Identify which cell holds the provided text, then report its [X, Y] central coordinate. 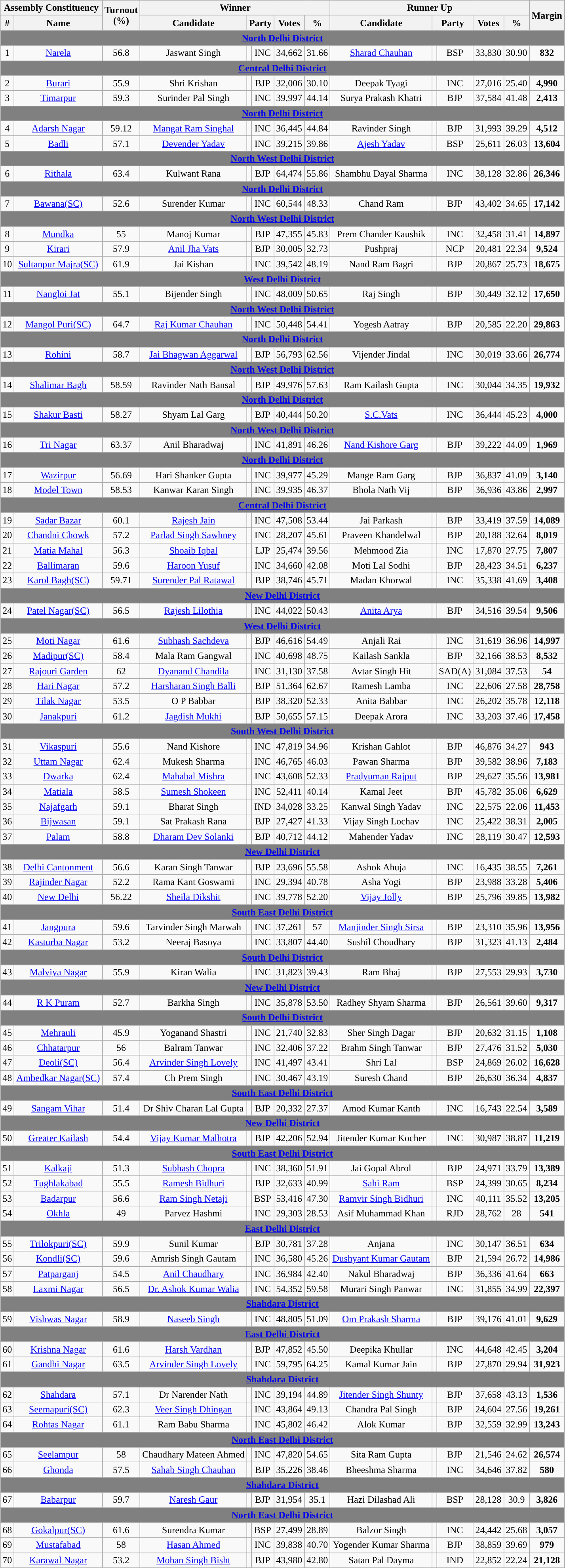
30,147 [489, 1244]
38 [7, 867]
Surya Prakash Khatri [381, 98]
56.4 [121, 1063]
23,696 [289, 867]
45.23 [516, 415]
Nand Kishore Garg [381, 445]
13,982 [547, 897]
40.14 [318, 792]
1,108 [547, 1033]
Raj Kumar Chauhan [194, 324]
40 [7, 897]
14,986 [547, 1259]
22.20 [516, 324]
15 [7, 415]
32.83 [318, 1033]
48,805 [289, 1319]
Kondli(SC) [58, 1259]
7 [7, 204]
35,878 [289, 1003]
9 [7, 249]
32,633 [289, 1184]
59 [7, 1319]
27,016 [489, 83]
52.20 [318, 897]
Rohtas Nagar [58, 1425]
33.79 [516, 1168]
27 [7, 671]
22,575 [489, 807]
50.43 [318, 611]
Sita Ram Gupta [381, 1455]
Neeraj Basoya [194, 942]
45.50 [318, 1349]
Timarpur [58, 98]
Name [58, 23]
Haroon Yusuf [194, 565]
27,499 [289, 1530]
37.46 [516, 716]
Veer Singh Dhingan [194, 1410]
32.73 [318, 249]
4,000 [547, 415]
Kasturba Nagar [58, 942]
Uttam Nagar [58, 761]
48 [7, 1078]
30,044 [489, 384]
34.35 [516, 384]
8,019 [547, 535]
47 [7, 1063]
32.99 [516, 1425]
59.12 [121, 128]
31,954 [289, 1500]
Mangol Puri(SC) [58, 324]
Harsharan Singh Balli [194, 686]
Shakur Basti [58, 415]
39,935 [289, 490]
54.49 [318, 641]
50,448 [289, 324]
18 [7, 490]
Ramesh Bidhuri [194, 1184]
30.65 [516, 1184]
38,746 [289, 580]
46,616 [289, 641]
34,662 [289, 53]
31 [7, 746]
22,606 [489, 686]
26.02 [516, 1063]
19 [7, 520]
59,795 [289, 1364]
3,140 [547, 475]
Anita Babbar [381, 701]
Kulwant Rana [194, 173]
29.93 [516, 972]
Sat Prakash Rana [194, 822]
Surender Kumar [194, 204]
59.9 [121, 1244]
Shambhu Dayal Sharma [381, 173]
Krishna Nagar [58, 1349]
25.68 [516, 1530]
3,408 [547, 580]
28,207 [289, 535]
39.56 [318, 550]
1,969 [547, 445]
31.66 [318, 53]
33,830 [489, 53]
Yoganand Shastri [194, 1033]
58.4 [121, 656]
47,508 [289, 520]
Dr Narender Nath [194, 1394]
Tri Nagar [58, 445]
46 [7, 1048]
Dharam Dev Solanki [194, 837]
2,484 [547, 942]
Avtar Singh Hit [381, 671]
36 [7, 822]
Dwarka [58, 776]
44.89 [318, 1394]
58.27 [121, 415]
Chandni Chowk [58, 535]
Trilokpuri(SC) [58, 1244]
Adarsh Nagar [58, 128]
26,202 [489, 701]
29,394 [289, 882]
26,561 [489, 1003]
Vijay Jolly [381, 897]
28,762 [489, 1214]
Patparganj [58, 1274]
Manoj Kumar [194, 234]
943 [547, 746]
Bawana(SC) [58, 204]
38.87 [516, 1138]
33,419 [489, 520]
42.40 [318, 1274]
28.89 [318, 1530]
45,802 [289, 1425]
16,743 [489, 1108]
41.09 [516, 475]
39.69 [516, 1545]
22.54 [516, 1108]
48,009 [289, 294]
42 [7, 942]
Mahabal Mishra [194, 776]
Krishan Gahlot [381, 746]
50.20 [318, 415]
# [7, 23]
60,544 [289, 204]
R K Puram [58, 1003]
48.75 [318, 656]
31,993 [489, 128]
Kamal Jeet [381, 792]
Ram Bhaj [381, 972]
3,826 [547, 1500]
23,310 [489, 927]
30,005 [289, 249]
41.01 [516, 1319]
Dr. Ashok Kumar Walia [194, 1289]
58.53 [121, 490]
1 [7, 53]
6 [7, 173]
Deepika Khullar [381, 1349]
Ramvir Singh Bidhuri [381, 1199]
37.82 [516, 1470]
63.4 [121, 173]
Yogesh Aatray [381, 324]
Deepak Tyagi [381, 83]
58.5 [121, 792]
20,632 [489, 1033]
663 [547, 1274]
Patel Nagar(SC) [58, 611]
Rajinder Nagar [58, 882]
54.4 [121, 1138]
61.9 [121, 264]
32.64 [516, 535]
34,028 [289, 807]
43,608 [289, 776]
45.71 [318, 580]
Rajesh Jain [194, 520]
Greater Kailash [58, 1138]
44,648 [489, 1349]
38.46 [318, 1470]
8 [7, 234]
51.3 [121, 1168]
27.56 [516, 1410]
11 [7, 294]
Prem Chander Kaushik [381, 234]
3 [7, 98]
Surinder Pal Singh [194, 98]
51 [7, 1168]
70 [7, 1560]
Hari Nagar [58, 686]
Ambedkar Nagar(SC) [58, 1078]
Dyanand Chandila [194, 671]
Rohini [58, 354]
41.48 [516, 98]
32 [7, 761]
Mange Ram Garg [381, 475]
Om Prakash Sharma [381, 1319]
Assembly Constituency [51, 8]
43.13 [516, 1394]
39.60 [516, 1003]
35 [7, 807]
13,981 [547, 776]
54,352 [289, 1289]
O P Babbar [194, 701]
30,781 [289, 1244]
34.51 [516, 565]
24 [7, 611]
Okhla [58, 1214]
40,698 [289, 656]
26,630 [489, 1078]
Harsh Vardhan [194, 1349]
Surender Pal Ratawal [194, 580]
24,399 [489, 1184]
5,030 [547, 1048]
38,859 [489, 1545]
Brahm Singh Tanwar [381, 1048]
22,852 [489, 1560]
Bhola Nath Vij [381, 490]
48.19 [318, 264]
44.09 [516, 445]
64.25 [318, 1364]
21,740 [289, 1033]
26.03 [516, 143]
34,660 [289, 565]
58.59 [121, 384]
38.55 [516, 867]
Hazi Dilashad Ali [381, 1500]
32,166 [489, 656]
Babarpur [58, 1500]
580 [547, 1470]
Tilak Nagar [58, 701]
Subhash Chopra [194, 1168]
43,980 [289, 1560]
Alok Kumar [381, 1425]
14 [7, 384]
Sadar Bazar [58, 520]
27,427 [289, 822]
47.30 [318, 1199]
Rama Kant Goswami [194, 882]
45.29 [318, 475]
35,226 [289, 1470]
13,243 [547, 1425]
36,445 [289, 128]
Gokalpur(SC) [58, 1530]
44.84 [318, 128]
55.86 [318, 173]
Madipur(SC) [58, 656]
64,474 [289, 173]
Anjana [381, 1244]
Tughlakabad [58, 1184]
Anil Chaudhary [194, 1274]
Pradyuman Rajput [381, 776]
41.69 [516, 580]
South West Delhi District [283, 731]
Mehmood Zia [381, 550]
Sunil Kumar [194, 1244]
45.61 [318, 535]
36.34 [516, 1078]
36.51 [516, 1244]
32.86 [516, 173]
Ch Prem Singh [194, 1078]
3,730 [547, 972]
Shalimar Bagh [58, 384]
35.52 [516, 1199]
39 [7, 882]
Jai Parkash [381, 520]
Amod Kumar Kanth [381, 1108]
43.19 [318, 1078]
39,194 [289, 1394]
Vijay Kumar Malhotra [194, 1138]
46,765 [289, 761]
35.1 [318, 1500]
36,580 [289, 1259]
2,005 [547, 822]
47,819 [289, 746]
43,864 [289, 1410]
Laxmi Nagar [58, 1289]
20,867 [489, 264]
31,130 [289, 671]
25.40 [516, 83]
34,516 [489, 611]
26,574 [547, 1455]
11,453 [547, 807]
46.26 [318, 445]
Ram Singh Netaji [194, 1199]
37.58 [318, 671]
46.03 [318, 761]
Vijender Jindal [381, 354]
62.56 [318, 354]
56.3 [121, 550]
38,320 [289, 701]
Karol Bagh(SC) [58, 580]
Mahender Yadav [381, 837]
47,852 [289, 1349]
Hasan Ahmed [194, 1545]
39,838 [289, 1545]
49,976 [289, 384]
39,215 [289, 143]
20,481 [489, 249]
66 [7, 1470]
33 [7, 776]
43 [7, 972]
44 [7, 1003]
Pawan Sharma [381, 761]
832 [547, 53]
35,338 [489, 580]
31.52 [516, 1048]
36,444 [489, 415]
37,584 [489, 98]
22.24 [516, 1560]
63.5 [121, 1364]
RJD [455, 1214]
6,237 [547, 565]
50 [7, 1138]
19,932 [547, 384]
31,619 [489, 641]
Parlad Singh Sawhney [194, 535]
979 [547, 1545]
Chand Ram [381, 204]
Vishwas Nagar [58, 1319]
Madan Khorwal [381, 580]
27.58 [516, 686]
6,629 [547, 792]
8,532 [547, 656]
61 [7, 1364]
Parvez Hashmi [194, 1214]
Anjali Rai [381, 641]
Gandhi Nagar [58, 1364]
7,807 [547, 550]
52.7 [121, 1003]
Winner [235, 8]
Raj Singh [381, 294]
34 [7, 792]
22 [7, 565]
45.83 [318, 234]
Seemapuri(SC) [58, 1410]
S.C.Vats [381, 415]
35.78 [516, 701]
9,524 [547, 249]
26 [7, 656]
Yogender Kumar Sharma [381, 1545]
13,205 [547, 1199]
30,019 [489, 354]
55.6 [121, 746]
52.6 [121, 204]
40.78 [318, 882]
39,778 [289, 897]
NCP [455, 249]
58.7 [121, 354]
Rithala [58, 173]
54.41 [318, 324]
4,512 [547, 128]
2,997 [547, 490]
17,458 [547, 716]
Sushil Choudhary [381, 942]
57.9 [121, 249]
Shri Krishan [194, 83]
40,712 [289, 837]
Sangam Vihar [58, 1108]
Margin [547, 15]
28,423 [489, 565]
31,823 [289, 972]
32,006 [289, 83]
25,422 [489, 822]
3,204 [547, 1349]
30.47 [516, 837]
5 [7, 143]
Matiala [58, 792]
27,476 [489, 1048]
30,467 [289, 1078]
37 [7, 837]
54.65 [318, 1455]
34.65 [516, 204]
40,444 [289, 415]
Chandra Pal Singh [381, 1410]
34,646 [489, 1470]
634 [547, 1244]
25 [7, 641]
Karan Singh Tanwar [194, 867]
Manjinder Singh Sirsa [381, 927]
Jai Gopal Abrol [381, 1168]
10 [7, 264]
25.73 [516, 264]
Mohan Singh Bisht [194, 1560]
65 [7, 1455]
20,332 [289, 1108]
Wazirpur [58, 475]
36.96 [516, 641]
27,870 [489, 1364]
40.70 [318, 1545]
Balram Tanwar [194, 1048]
Anil Bharadwaj [194, 445]
25,796 [489, 897]
51.09 [318, 1319]
Shri Lal [381, 1063]
46.37 [318, 490]
41.33 [318, 822]
Model Town [58, 490]
Nakul Bharadwaj [381, 1274]
46,876 [489, 746]
30 [7, 716]
Dr Shiv Charan Lal Gupta [194, 1108]
36,336 [489, 1274]
16 [7, 445]
31.15 [516, 1033]
4 [7, 128]
2 [7, 83]
14,897 [547, 234]
Vijay Singh Lochav [381, 822]
50,655 [289, 716]
38,360 [289, 1168]
29,303 [289, 1214]
Satan Pal Dayma [381, 1560]
60.1 [121, 520]
Mehrauli [58, 1033]
47,820 [289, 1455]
31,855 [489, 1289]
54.5 [121, 1274]
Subhash Sachdeva [194, 641]
59.3 [121, 98]
40.99 [318, 1184]
Suresh Chand [381, 1078]
2,413 [547, 98]
57.63 [318, 384]
17,650 [547, 294]
21 [7, 550]
7,183 [547, 761]
Ballimaran [58, 565]
Badli [58, 143]
Naseeb Singh [194, 1319]
35.96 [516, 927]
31,084 [489, 671]
29 [7, 701]
28,119 [489, 837]
9,629 [547, 1319]
53.5 [121, 701]
Jaswant Singh [194, 53]
3,589 [547, 1108]
55.58 [318, 867]
48.33 [318, 204]
29,627 [489, 776]
Ajesh Yadav [381, 143]
12,593 [547, 837]
46.42 [318, 1425]
11,219 [547, 1138]
Anil Jha Vats [194, 249]
Sahab Singh Chauhan [194, 1470]
Karawal Nagar [58, 1560]
13,389 [547, 1168]
Balzor Singh [381, 1530]
Naresh Gaur [194, 1500]
44.12 [318, 837]
23 [7, 580]
59.7 [121, 1500]
Mala Ram Gangwal [194, 656]
Shahdara [58, 1394]
51.4 [121, 1108]
37.22 [318, 1048]
37.53 [516, 671]
Burari [58, 83]
Rajesh Lilothia [194, 611]
Ramesh Lamba [381, 686]
59.58 [318, 1289]
33,807 [289, 942]
Bheeshma Sharma [381, 1470]
Mangat Ram Singhal [194, 128]
28,758 [547, 686]
36,837 [489, 475]
Pushpraj [381, 249]
69 [7, 1545]
31.41 [516, 234]
33.28 [516, 882]
19,261 [547, 1410]
Chaudhary Mateen Ahmed [194, 1455]
41.13 [516, 942]
30.90 [516, 53]
39,176 [489, 1319]
12 [7, 324]
26.72 [516, 1259]
Sheila Dikshit [194, 897]
40,111 [489, 1199]
38,128 [489, 173]
20 [7, 535]
59.71 [121, 580]
37.59 [516, 520]
44.14 [318, 98]
541 [547, 1214]
41,891 [289, 445]
67 [7, 1500]
Devender Yadav [194, 143]
56.22 [121, 897]
63 [7, 1410]
44,022 [289, 611]
Asha Yogi [381, 882]
17,142 [547, 204]
Kirari [58, 249]
36,984 [289, 1274]
28,128 [489, 1500]
1,536 [547, 1394]
45 [7, 1033]
13 [7, 354]
24,604 [489, 1410]
Sumesh Shokeen [194, 792]
Deoli(SC) [58, 1063]
56,793 [289, 354]
3,057 [547, 1530]
9,506 [547, 611]
Bijwasan [58, 822]
29,863 [547, 324]
62.67 [318, 686]
38.53 [516, 656]
Bijender Singh [194, 294]
39,542 [289, 264]
22.34 [516, 249]
44.40 [318, 942]
29.94 [516, 1364]
Jangpura [58, 927]
27.75 [516, 550]
Seelampur [58, 1455]
30,987 [489, 1138]
New Delhi [58, 897]
Ravinder Nath Bansal [194, 384]
53.44 [318, 520]
34.99 [516, 1289]
42.45 [516, 1349]
60 [7, 1349]
8,234 [547, 1184]
42,206 [289, 1138]
35.06 [516, 792]
Anita Arya [381, 611]
Dushyant Kumar Gautam [381, 1259]
39,222 [489, 445]
25,611 [489, 143]
61.1 [121, 1425]
52.2 [121, 882]
Mundka [58, 234]
32.12 [516, 294]
39,997 [289, 98]
20,585 [489, 324]
Chhatarpur [58, 1048]
42.80 [318, 1560]
Jitender Singh Shunty [381, 1394]
31,923 [547, 1364]
57.4 [121, 1078]
26,774 [547, 354]
Turnout(%) [121, 15]
33,203 [489, 716]
7,261 [547, 867]
34.27 [516, 746]
55.1 [121, 294]
Praveen Khandelwal [381, 535]
30,449 [489, 294]
58.8 [121, 837]
34.96 [318, 746]
53.50 [318, 1003]
21,546 [489, 1455]
13,604 [547, 143]
62.3 [121, 1410]
Shoaib Iqbal [194, 550]
Moti Lal Sodhi [381, 565]
39,977 [289, 475]
Shyam Lal Garg [194, 415]
21,594 [489, 1259]
17 [7, 475]
64 [7, 1425]
39.85 [516, 897]
Bharat Singh [194, 807]
57.15 [318, 716]
24,442 [489, 1530]
58.9 [121, 1319]
Jai Kishan [194, 264]
Jai Bhagwan Aggarwal [194, 354]
Kamal Kumar Jain [381, 1364]
45.9 [121, 1033]
Ashok Ahuja [381, 867]
30.10 [318, 83]
Rajouri Garden [58, 671]
50.65 [318, 294]
32,406 [289, 1048]
Hari Shanker Gupta [194, 475]
Kalkaji [58, 1168]
4,837 [547, 1078]
41 [7, 927]
52.94 [318, 1138]
27,553 [489, 972]
24,869 [489, 1063]
Matia Mahal [58, 550]
39.43 [318, 972]
Nangloi Jat [58, 294]
57.5 [121, 1470]
23,988 [489, 882]
Vikaspuri [58, 746]
41,497 [289, 1063]
32,458 [489, 234]
14,089 [547, 520]
28.53 [318, 1214]
Barkha Singh [194, 1003]
Sahi Ram [381, 1184]
Kanwal Singh Yadav [381, 807]
21,128 [547, 1560]
20,188 [489, 535]
Murari Singh Panwar [381, 1289]
24,971 [489, 1168]
Ram Babu Sharma [194, 1425]
Ram Kailash Gupta [381, 384]
LJP [263, 550]
32,559 [489, 1425]
43.41 [318, 1063]
Najafgarh [58, 807]
Ravinder Singh [381, 128]
37,658 [489, 1394]
38.31 [516, 822]
Sharad Chauhan [381, 53]
Nand Kishore [194, 746]
43.86 [516, 490]
64.7 [121, 324]
Janakpuri [58, 716]
Ghonda [58, 1470]
Surendra Kumar [194, 1530]
Kanwar Karan Singh [194, 490]
9,317 [547, 1003]
5,406 [547, 882]
41.64 [516, 1274]
Tarvinder Singh Marwah [194, 927]
Sher Singh Dagar [381, 1033]
Runner Up [430, 8]
Malviya Nagar [58, 972]
Palam [58, 837]
Sultanpur Majra(SC) [58, 264]
12,118 [547, 701]
53,416 [289, 1199]
16,628 [547, 1063]
36,936 [489, 490]
Asif Muhammad Khan [381, 1214]
39.54 [516, 611]
33.66 [516, 354]
68 [7, 1530]
38.96 [516, 761]
Radhey Shyam Sharma [381, 1003]
16,435 [489, 867]
55.5 [121, 1184]
53 [7, 1199]
56.69 [121, 475]
13,956 [547, 927]
22.06 [516, 807]
Kailash Sankla [381, 656]
Deepak Arora [381, 716]
Delhi Cantonment [58, 867]
Badarpur [58, 1199]
49.13 [318, 1410]
24.62 [516, 1455]
Moti Nagar [58, 641]
Mustafabad [58, 1545]
27.37 [318, 1108]
14,997 [547, 641]
37.28 [318, 1244]
61.2 [121, 716]
52,411 [289, 792]
4,990 [547, 83]
51.91 [318, 1168]
31,323 [489, 942]
63.37 [121, 445]
18,675 [547, 264]
39.29 [516, 128]
SAD(A) [455, 671]
25,474 [289, 550]
22,397 [547, 1289]
33.25 [318, 807]
56.8 [121, 53]
51,364 [289, 686]
43,402 [489, 204]
42.08 [318, 565]
35.56 [516, 776]
Narela [58, 53]
Nand Ram Bagri [381, 264]
37,261 [289, 927]
45.26 [318, 1259]
45,782 [489, 792]
Jitender Kumar Kocher [381, 1138]
30.9 [516, 1500]
17,870 [489, 550]
39.86 [318, 143]
47,355 [289, 234]
Kiran Walia [194, 972]
52 [7, 1184]
26,346 [547, 173]
39,582 [489, 761]
Mukesh Sharma [194, 761]
Jagdish Mukhi [194, 716]
Amrish Singh Gautam [194, 1259]
